Capture the cell that displays the provided text and extract its (x, y) central coordinate. 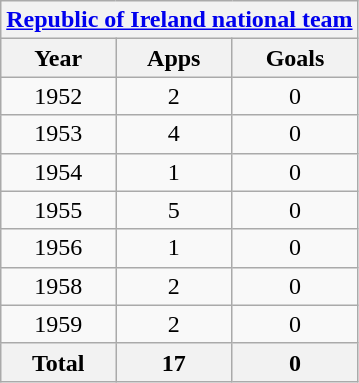
17 (174, 362)
1959 (58, 324)
Year (58, 58)
1952 (58, 96)
Total (58, 362)
Republic of Ireland national team (180, 20)
1955 (58, 210)
1954 (58, 172)
Goals (295, 58)
Apps (174, 58)
1953 (58, 134)
1956 (58, 248)
5 (174, 210)
1958 (58, 286)
4 (174, 134)
